Return (x, y) of the center of cell containing provided text 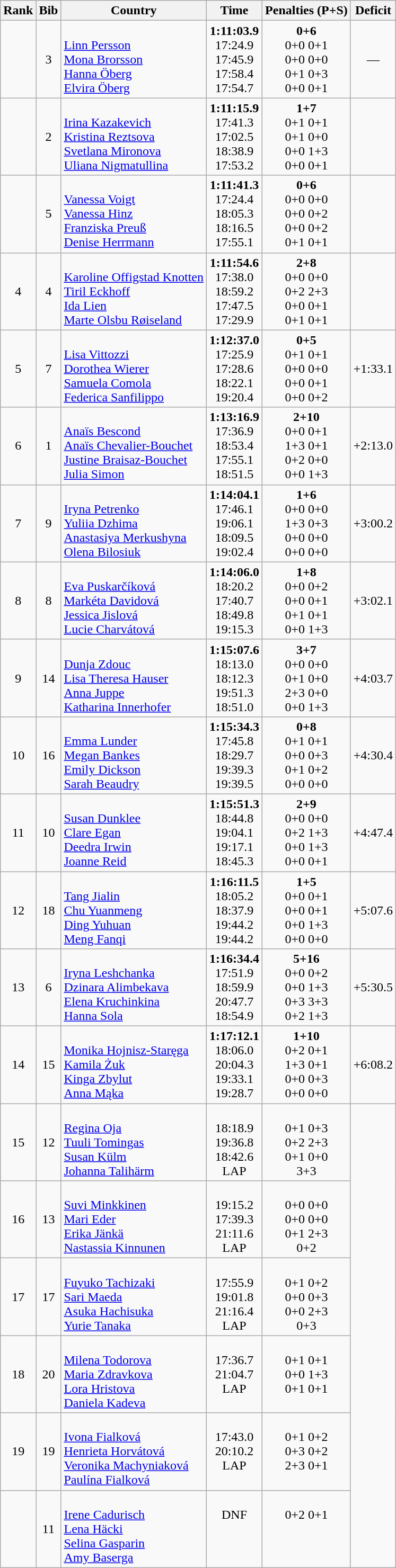
Eva PuskarčíkováMarkéta DavidováJessica JislováLucie Charvátová (134, 601)
3 (49, 59)
1+70+1 0+10+1 0+00+0 1+30+0 0+1 (306, 137)
17:43.020:10.2LAP (234, 1451)
+5:30.5 (373, 988)
0+50+1 0+10+0 0+00+0 0+10+0 0+2 (306, 369)
Milena TodorovaMaria ZdravkovaLora HristovaDaniela Kadeva (134, 1374)
Emma LunderMegan BankesEmily DicksonSarah Beaudry (134, 755)
3+70+0 0+00+1 0+02+3 0+00+0 1+3 (306, 678)
19:15.217:39.321:11.6LAP (234, 1220)
Tang JialinChu YuanmengDing YuhuanMeng Fanqi (134, 910)
Linn PerssonMona BrorssonHanna ÖbergElvira Öberg (134, 59)
1:11:03.917:24.917:45.917:58.417:54.7 (234, 59)
2+90+0 0+00+2 1+30+0 1+30+0 0+1 (306, 832)
1:11:41.317:24.418:05.318:16.517:55.1 (234, 214)
Suvi MinkkinenMari EderErika JänkäNastassia Kinnunen (134, 1220)
2 (49, 137)
1+100+2 0+11+3 0+10+0 0+30+0 0+0 (306, 1065)
0+1 0+10+0 1+30+1 0+1 (306, 1374)
1+80+0 0+20+0 0+10+1 0+10+0 1+3 (306, 601)
1+50+0 0+10+0 0+10+0 1+30+0 0+0 (306, 910)
20 (49, 1374)
1:17:12.118:06.020:04.319:33.119:28.7 (234, 1065)
Karoline Offigstad KnottenTiril EckhoffIda LienMarte Olsbu Røiseland (134, 291)
— (373, 59)
17:55.919:01.821:16.4LAP (234, 1297)
Lisa VittozziDorothea WiererSamuela ComolaFederica Sanfilippo (134, 369)
1+60+0 0+01+3 0+30+0 0+00+0 0+0 (306, 523)
Bib (49, 11)
5+160+0 0+20+0 1+30+3 3+30+2 1+3 (306, 988)
+4:30.4 (373, 755)
Iryna PetrenkoYuliia DzhimaAnastasiya MerkushynaOlena Bilosiuk (134, 523)
Monika Hojnisz-StaręgaKamila ŻukKinga ZbylutAnna Mąka (134, 1065)
1 (49, 446)
1:13:16.917:36.918:53.417:55.118:51.5 (234, 446)
Time (234, 11)
Country (134, 11)
Anaïs BescondAnaïs Chevalier-BouchetJustine Braisaz-BouchetJulia Simon (134, 446)
0+1 0+20+3 0+22+3 0+1 (306, 1451)
1:11:54.617:38.018:59.217:47.517:29.9 (234, 291)
Fuyuko TachizakiSari MaedaAsuka HachisukaYurie Tanaka (134, 1297)
Ivona FialkováHenrieta HorvátováVeronika MachyniakováPaulína Fialková (134, 1451)
DNF (234, 1529)
Penalties (P+S) (306, 11)
1:12:37.017:25.917:28.618:22.119:20.4 (234, 369)
Vanessa VoigtVanessa HinzFranziska PreußDenise Herrmann (134, 214)
18:18.919:36.818:42.6LAP (234, 1142)
1:14:04.117:46.119:06.118:09.519:02.4 (234, 523)
+1:33.1 (373, 369)
Irina KazakevichKristina ReztsovaSvetlana MironovaUliana Nigmatullina (134, 137)
+5:07.6 (373, 910)
1:16:11.518:05.218:37.919:44.219:44.2 (234, 910)
Dunja ZdoucLisa Theresa HauserAnna JuppeKatharina Innerhofer (134, 678)
+4:47.4 (373, 832)
0+1 0+20+0 0+30+0 2+30+3 (306, 1297)
1:15:34.317:45.818:29.719:39.319:39.5 (234, 755)
2+80+0 0+00+2 2+30+0 0+10+1 0+1 (306, 291)
0+1 0+30+2 2+30+1 0+03+3 (306, 1142)
0+2 0+1 (306, 1529)
+3:02.1 (373, 601)
1:15:51.318:44.819:04.119:17.118:45.3 (234, 832)
+2:13.0 (373, 446)
0+60+0 0+10+0 0+00+1 0+30+0 0+1 (306, 59)
1:14:06.018:20.217:40.718:49.819:15.3 (234, 601)
0+80+1 0+10+0 0+30+1 0+20+0 0+0 (306, 755)
1:16:34.417:51.918:59.920:47.718:54.9 (234, 988)
0+0 0+00+0 0+00+1 2+30+2 (306, 1220)
1:11:15.917:41.317:02.518:38.917:53.2 (234, 137)
17:36.721:04.7LAP (234, 1374)
+3:00.2 (373, 523)
Regina OjaTuuli TomingasSusan KülmJohanna Talihärm (134, 1142)
+6:08.2 (373, 1065)
Deficit (373, 11)
Susan DunkleeClare EganDeedra IrwinJoanne Reid (134, 832)
Irene CadurischLena HäckiSelina GasparinAmy Baserga (134, 1529)
2+100+0 0+11+3 0+10+2 0+00+0 1+3 (306, 446)
1:15:07.618:13.018:12.319:51.318:51.0 (234, 678)
+4:03.7 (373, 678)
Iryna LeshchankaDzinara AlimbekavaElena KruchinkinaHanna Sola (134, 988)
0+60+0 0+00+0 0+20+0 0+20+1 0+1 (306, 214)
Rank (18, 11)
